Pinpoint the cell where the given text exists, returning its [x, y] midpoint coordinate. 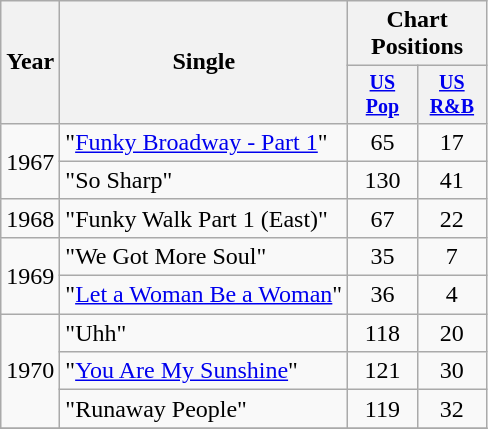
4 [452, 295]
1968 [30, 218]
35 [382, 256]
1967 [30, 161]
32 [452, 409]
Chart Positions [418, 34]
30 [452, 371]
121 [382, 371]
7 [452, 256]
"Funky Walk Part 1 (East)" [204, 218]
130 [382, 180]
USR&B [452, 94]
"Funky Broadway - Part 1" [204, 142]
41 [452, 180]
"We Got More Soul" [204, 256]
Single [204, 62]
17 [452, 142]
67 [382, 218]
Year [30, 62]
20 [452, 333]
118 [382, 333]
"Uhh" [204, 333]
1969 [30, 275]
US Pop [382, 94]
"You Are My Sunshine" [204, 371]
22 [452, 218]
1970 [30, 371]
"Runaway People" [204, 409]
"Let a Woman Be a Woman" [204, 295]
65 [382, 142]
119 [382, 409]
36 [382, 295]
"So Sharp" [204, 180]
